From the cell containing the given text, extract its center point as (x, y) coordinate. 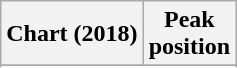
Chart (2018) (72, 34)
Peak position (189, 34)
